Output the (X, Y) coordinate of the center of the cell containing the given text.  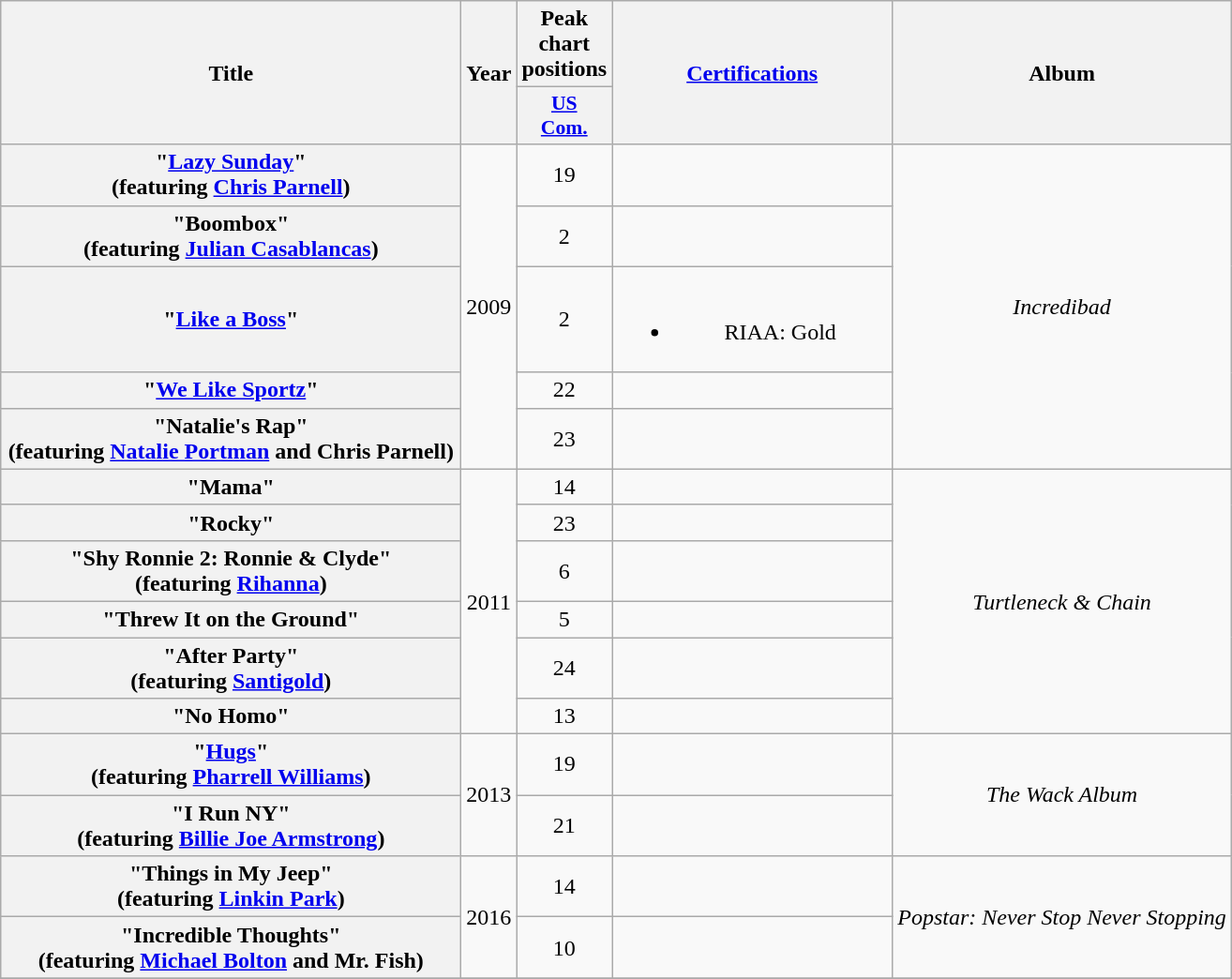
2009 (489, 307)
"After Party"(featuring Santigold) (231, 668)
5 (564, 619)
21 (564, 825)
Certifications (752, 73)
Turtleneck & Chain (1062, 601)
24 (564, 668)
"Shy Ronnie 2: Ronnie & Clyde"(featuring Rihanna) (231, 570)
"No Homo" (231, 716)
2016 (489, 917)
"Rocky" (231, 522)
Title (231, 73)
"Boombox"(featuring Julian Casablancas) (231, 236)
Popstar: Never Stop Never Stopping (1062, 917)
USCom. (564, 116)
"Hugs"(featuring Pharrell Williams) (231, 765)
13 (564, 716)
6 (564, 570)
Year (489, 73)
The Wack Album (1062, 795)
Peak chart positions (564, 44)
2013 (489, 795)
22 (564, 390)
"Incredible Thoughts"(featuring Michael Bolton and Mr. Fish) (231, 947)
"Like a Boss" (231, 319)
"Lazy Sunday"(featuring Chris Parnell) (231, 174)
Album (1062, 73)
"Threw It on the Ground" (231, 619)
"I Run NY"(featuring Billie Joe Armstrong) (231, 825)
Incredibad (1062, 307)
RIAA: Gold (752, 319)
"Things in My Jeep"(featuring Linkin Park) (231, 887)
"Mama" (231, 487)
"Natalie's Rap"(featuring Natalie Portman and Chris Parnell) (231, 439)
2011 (489, 601)
"We Like Sportz" (231, 390)
10 (564, 947)
